For the text-containing cell, return its midpoint in [x, y] coordinate format. 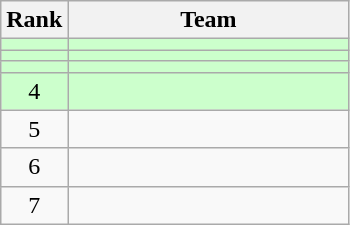
5 [34, 129]
Rank [34, 20]
Team [208, 20]
4 [34, 91]
7 [34, 205]
6 [34, 167]
